Output the [x, y] coordinate of the center of the cell containing the given text.  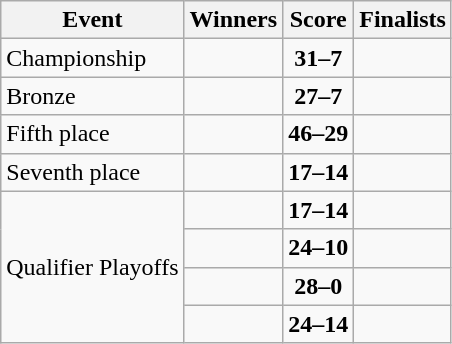
Winners [234, 20]
Event [92, 20]
Bronze [92, 96]
Finalists [403, 20]
27–7 [318, 96]
Qualifier Playoffs [92, 267]
31–7 [318, 58]
24–14 [318, 324]
46–29 [318, 134]
24–10 [318, 248]
28–0 [318, 286]
Seventh place [92, 172]
Fifth place [92, 134]
Championship [92, 58]
Score [318, 20]
